Determine the (X, Y) coordinate at the center of the cell enclosing the given text.  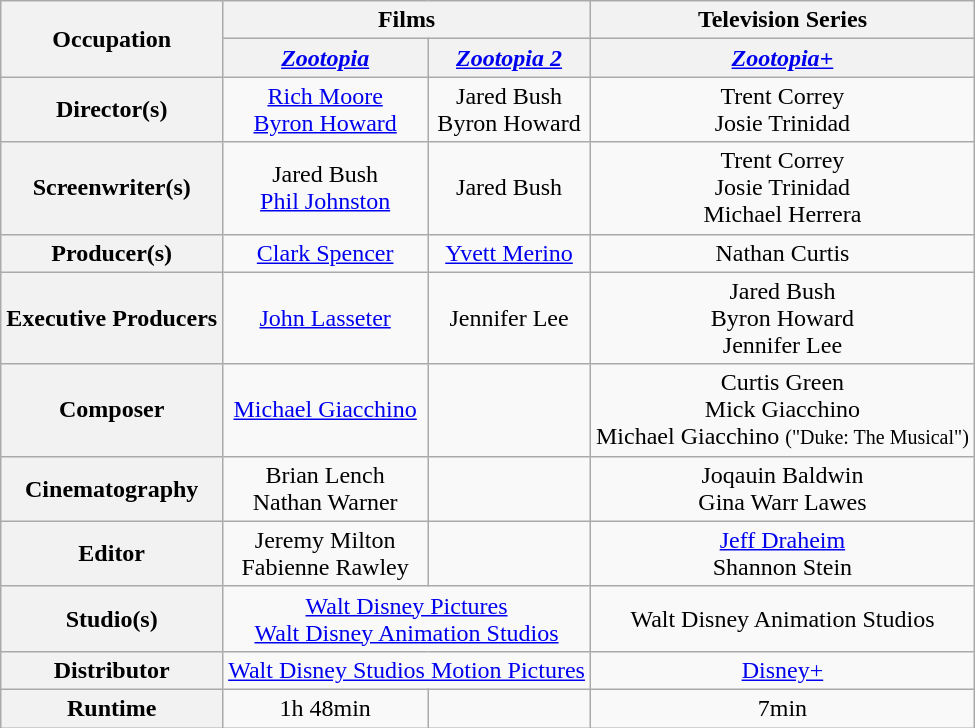
Curtis GreenMick GiacchinoMichael Giacchino ("Duke: The Musical") (782, 410)
Cinematography (112, 488)
Jennifer Lee (510, 318)
Zootopia (326, 58)
Rich MooreByron Howard (326, 110)
Television Series (782, 20)
Jared Bush (510, 188)
7min (782, 708)
Yvett Merino (510, 253)
Jared BushPhil Johnston (326, 188)
Executive Producers (112, 318)
Nathan Curtis (782, 253)
Michael Giacchino (326, 410)
Director(s) (112, 110)
Runtime (112, 708)
Producer(s) (112, 253)
Trent CorreyJosie TrinidadMichael Herrera (782, 188)
Distributor (112, 670)
Walt Disney Studios Motion Pictures (407, 670)
Composer (112, 410)
Disney+ (782, 670)
Jeremy MiltonFabienne Rawley (326, 554)
John Lasseter (326, 318)
Jeff DraheimShannon Stein (782, 554)
Studio(s) (112, 618)
1h 48min (326, 708)
Zootopia 2 (510, 58)
Walt Disney PicturesWalt Disney Animation Studios (407, 618)
Occupation (112, 39)
Zootopia+ (782, 58)
Films (407, 20)
Clark Spencer (326, 253)
Joqauin BaldwinGina Warr Lawes (782, 488)
Trent CorreyJosie Trinidad (782, 110)
Screenwriter(s) (112, 188)
Jared BushByron HowardJennifer Lee (782, 318)
Walt Disney Animation Studios (782, 618)
Editor (112, 554)
Jared BushByron Howard (510, 110)
Brian LenchNathan Warner (326, 488)
